Return the (X, Y) coordinate for the center point of the cell that contains the specified text.  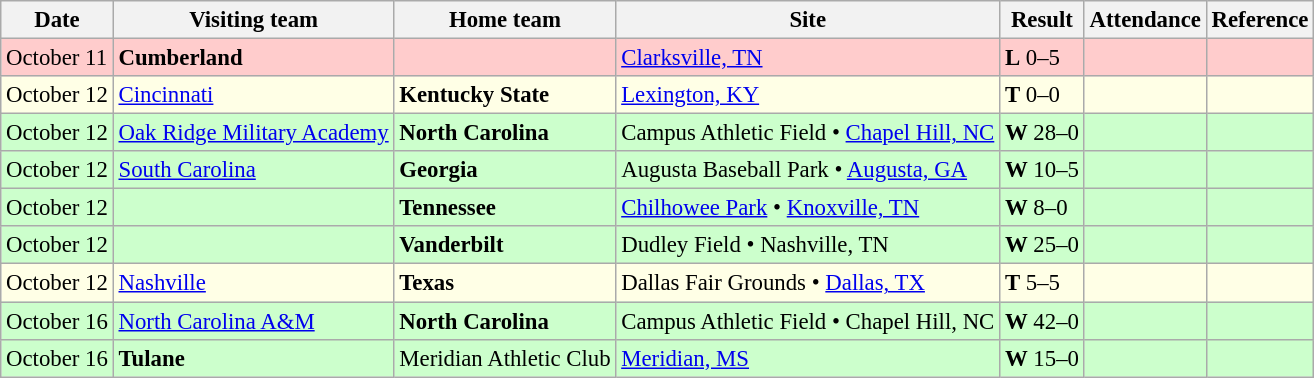
Vanderbilt (505, 245)
South Carolina (254, 170)
Kentucky State (505, 95)
North Carolina A&M (254, 321)
W 25–0 (1042, 245)
Dudley Field • Nashville, TN (808, 245)
W 10–5 (1042, 170)
Meridian, MS (808, 358)
Visiting team (254, 20)
T 0–0 (1042, 95)
Meridian Athletic Club (505, 358)
W 8–0 (1042, 208)
Texas (505, 283)
W 15–0 (1042, 358)
Tulane (254, 358)
Clarksville, TN (808, 58)
Result (1042, 20)
Dallas Fair Grounds • Dallas, TX (808, 283)
Attendance (1145, 20)
Reference (1260, 20)
Chilhowee Park • Knoxville, TN (808, 208)
L 0–5 (1042, 58)
Tennessee (505, 208)
Home team (505, 20)
Augusta Baseball Park • Augusta, GA (808, 170)
Oak Ridge Military Academy (254, 133)
W 42–0 (1042, 321)
Georgia (505, 170)
Cincinnati (254, 95)
Nashville (254, 283)
Cumberland (254, 58)
Date (57, 20)
Lexington, KY (808, 95)
T 5–5 (1042, 283)
W 28–0 (1042, 133)
October 11 (57, 58)
Site (808, 20)
